Identify which cell holds the provided text, then report its (x, y) central coordinate. 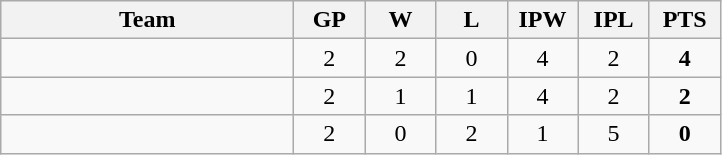
5 (614, 134)
L (472, 20)
IPW (542, 20)
W (400, 20)
PTS (684, 20)
Team (148, 20)
GP (330, 20)
IPL (614, 20)
